Capture the cell that displays the provided text and extract its [X, Y] central coordinate. 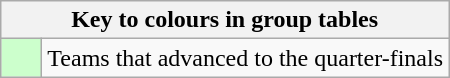
Teams that advanced to the quarter-finals [246, 58]
Key to colours in group tables [225, 20]
